Detect which cell encompasses the target text, then output its (x, y) center coordinate. 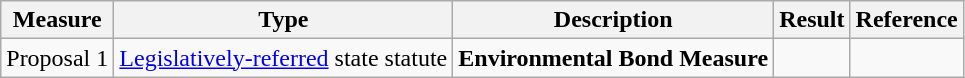
Description (614, 20)
Proposal 1 (58, 58)
Type (284, 20)
Result (812, 20)
Legislatively-referred state statute (284, 58)
Environmental Bond Measure (614, 58)
Measure (58, 20)
Reference (906, 20)
